Pinpoint the cell where the given text exists, returning its (X, Y) midpoint coordinate. 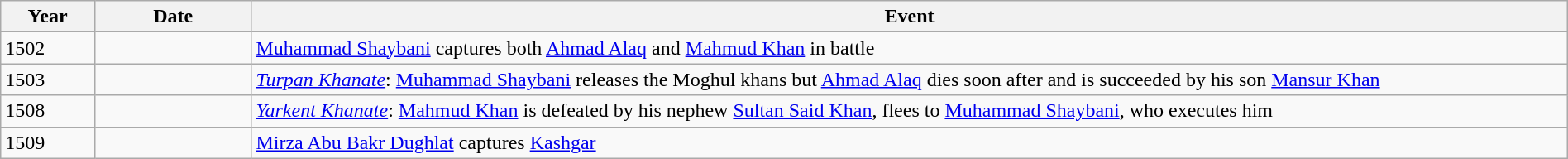
Date (172, 17)
Year (48, 17)
Mirza Abu Bakr Dughlat captures Kashgar (910, 142)
1509 (48, 142)
1502 (48, 48)
Muhammad Shaybani captures both Ahmad Alaq and Mahmud Khan in battle (910, 48)
1508 (48, 111)
Turpan Khanate: Muhammad Shaybani releases the Moghul khans but Ahmad Alaq dies soon after and is succeeded by his son Mansur Khan (910, 79)
Event (910, 17)
Yarkent Khanate: Mahmud Khan is defeated by his nephew Sultan Said Khan, flees to Muhammad Shaybani, who executes him (910, 111)
1503 (48, 79)
